Return [X, Y] of the center of cell containing provided text 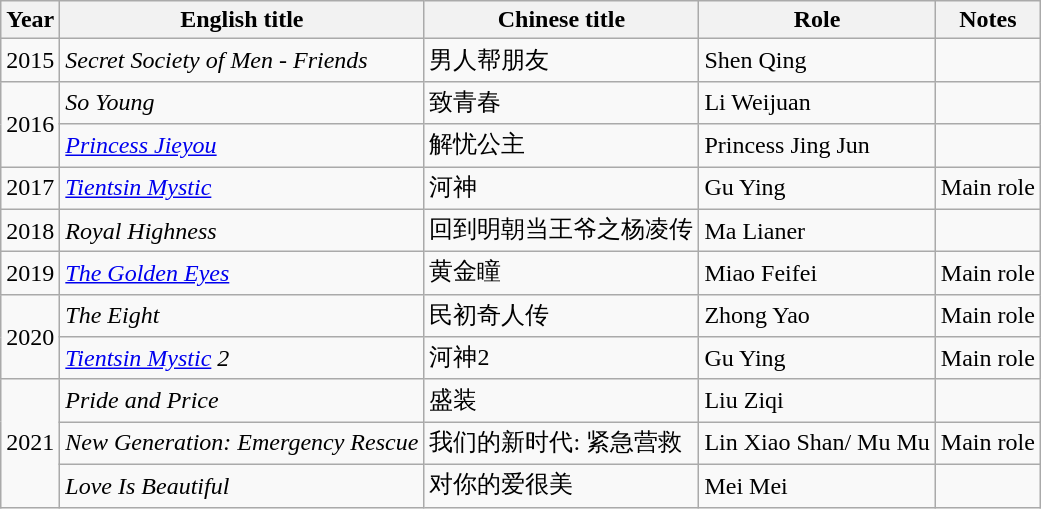
So Young [242, 102]
Miao Feifei [817, 274]
English title [242, 20]
2018 [30, 230]
Zhong Yao [817, 316]
河神 [562, 188]
Liu Ziqi [817, 400]
Chinese title [562, 20]
Princess Jieyou [242, 146]
The Eight [242, 316]
河神2 [562, 358]
2020 [30, 336]
致青春 [562, 102]
盛装 [562, 400]
Royal Highness [242, 230]
男人帮朋友 [562, 60]
2019 [30, 274]
Pride and Price [242, 400]
民初奇人传 [562, 316]
The Golden Eyes [242, 274]
Notes [988, 20]
Mei Mei [817, 486]
New Generation: Emergency Rescue [242, 444]
2021 [30, 443]
解忧公主 [562, 146]
Li Weijuan [817, 102]
Shen Qing [817, 60]
Role [817, 20]
对你的爱很美 [562, 486]
Lin Xiao Shan/ Mu Mu [817, 444]
Secret Society of Men - Friends [242, 60]
2017 [30, 188]
2015 [30, 60]
Year [30, 20]
我们的新时代: 紧急营救 [562, 444]
Tientsin Mystic 2 [242, 358]
Tientsin Mystic [242, 188]
2016 [30, 124]
Ma Lianer [817, 230]
Princess Jing Jun [817, 146]
Love Is Beautiful [242, 486]
回到明朝当王爷之杨凌传 [562, 230]
黄金瞳 [562, 274]
